Extract the [x, y] coordinate from the center of the cell holding the provided text.  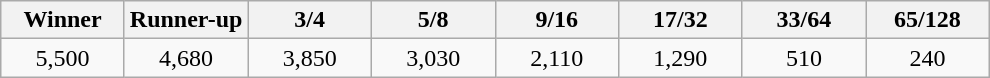
240 [928, 58]
1,290 [681, 58]
Winner [63, 20]
4,680 [186, 58]
Runner-up [186, 20]
3/4 [310, 20]
3,030 [433, 58]
510 [804, 58]
65/128 [928, 20]
17/32 [681, 20]
2,110 [557, 58]
3,850 [310, 58]
5/8 [433, 20]
5,500 [63, 58]
33/64 [804, 20]
9/16 [557, 20]
